Locate the cell with the specified text and output its (X, Y) center coordinate. 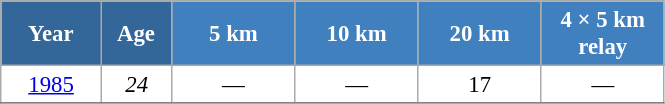
10 km (356, 34)
20 km (480, 34)
24 (136, 85)
Year (52, 34)
Age (136, 34)
4 × 5 km relay (602, 34)
5 km (234, 34)
1985 (52, 85)
17 (480, 85)
